Scan for the cell matching the given text and deliver its (X, Y) coordinate at center. 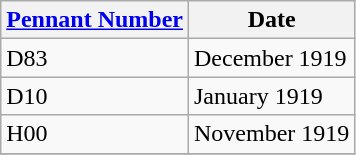
January 1919 (271, 96)
Date (271, 20)
November 1919 (271, 134)
December 1919 (271, 58)
H00 (95, 134)
D83 (95, 58)
Pennant Number (95, 20)
D10 (95, 96)
